Search for the cell housing the specified text and yield its [X, Y] center coordinate. 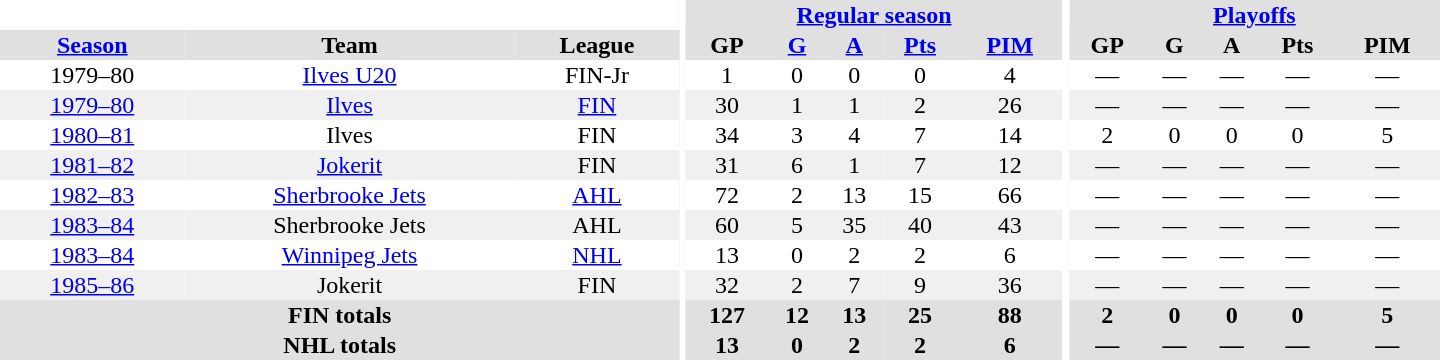
League [598, 45]
9 [920, 285]
1985–86 [92, 285]
32 [728, 285]
14 [1010, 135]
60 [728, 225]
34 [728, 135]
15 [920, 195]
36 [1010, 285]
40 [920, 225]
1981–82 [92, 165]
30 [728, 105]
3 [796, 135]
Regular season [874, 15]
35 [854, 225]
88 [1010, 315]
Season [92, 45]
Winnipeg Jets [349, 255]
Playoffs [1254, 15]
66 [1010, 195]
FIN totals [340, 315]
Ilves U20 [349, 75]
1980–81 [92, 135]
43 [1010, 225]
31 [728, 165]
Team [349, 45]
127 [728, 315]
NHL totals [340, 345]
25 [920, 315]
26 [1010, 105]
72 [728, 195]
FIN-Jr [598, 75]
1982–83 [92, 195]
NHL [598, 255]
